Return the [x, y] coordinate for the center point of the cell that contains the specified text.  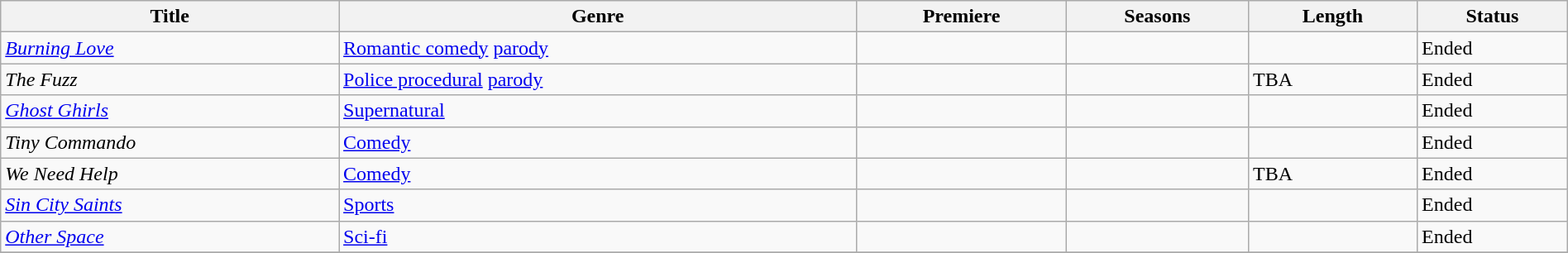
The Fuzz [170, 79]
Seasons [1157, 17]
Supernatural [598, 111]
Ghost Ghirls [170, 111]
Length [1332, 17]
Status [1493, 17]
Other Space [170, 236]
Police procedural parody [598, 79]
Burning Love [170, 48]
Tiny Commando [170, 142]
Genre [598, 17]
Premiere [961, 17]
Romantic comedy parody [598, 48]
Sports [598, 205]
Sin City Saints [170, 205]
Sci-fi [598, 236]
We Need Help [170, 174]
Title [170, 17]
